Determine the (x, y) coordinate at the center of the cell enclosing the given text.  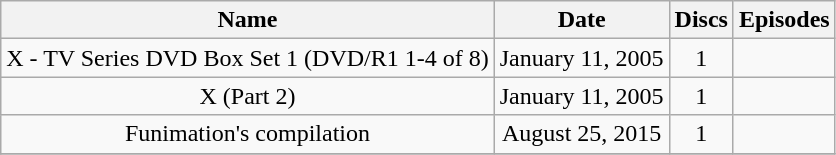
X - TV Series DVD Box Set 1 (DVD/R1 1-4 of 8) (248, 58)
Episodes (784, 20)
August 25, 2015 (582, 134)
Discs (701, 20)
X (Part 2) (248, 96)
Date (582, 20)
Funimation's compilation (248, 134)
Name (248, 20)
